Locate the cell with the specified text and output its (X, Y) center coordinate. 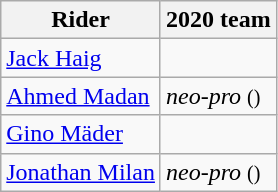
Rider (81, 20)
Gino Mäder (81, 134)
Jonathan Milan (81, 172)
2020 team (218, 20)
Ahmed Madan (81, 96)
Jack Haig (81, 58)
